For the text-containing cell, return its midpoint in (x, y) coordinate format. 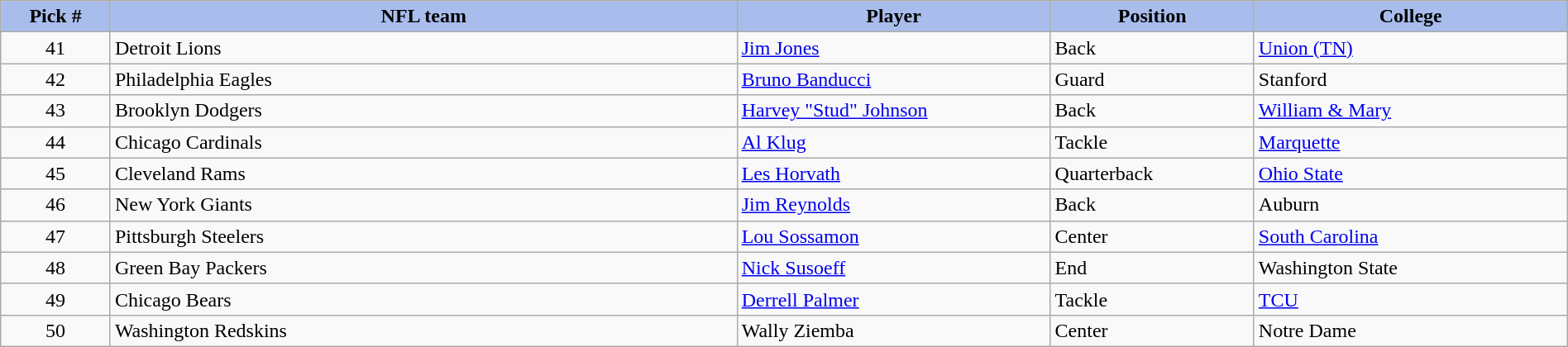
Brooklyn Dodgers (423, 111)
NFL team (423, 17)
Detroit Lions (423, 48)
Notre Dame (1411, 330)
Marquette (1411, 142)
Wally Ziemba (893, 330)
Ohio State (1411, 173)
Washington State (1411, 268)
College (1411, 17)
Chicago Bears (423, 299)
End (1152, 268)
William & Mary (1411, 111)
Cleveland Rams (423, 173)
Nick Susoeff (893, 268)
Pick # (56, 17)
Al Klug (893, 142)
Player (893, 17)
Harvey "Stud" Johnson (893, 111)
South Carolina (1411, 236)
41 (56, 48)
43 (56, 111)
Quarterback (1152, 173)
50 (56, 330)
Pittsburgh Steelers (423, 236)
TCU (1411, 299)
Washington Redskins (423, 330)
New York Giants (423, 205)
44 (56, 142)
Guard (1152, 79)
46 (56, 205)
Jim Reynolds (893, 205)
Les Horvath (893, 173)
47 (56, 236)
42 (56, 79)
Derrell Palmer (893, 299)
Union (TN) (1411, 48)
49 (56, 299)
Lou Sossamon (893, 236)
Jim Jones (893, 48)
Auburn (1411, 205)
Position (1152, 17)
Green Bay Packers (423, 268)
Philadelphia Eagles (423, 79)
45 (56, 173)
48 (56, 268)
Bruno Banducci (893, 79)
Stanford (1411, 79)
Chicago Cardinals (423, 142)
